Return [X, Y] of the center of cell containing provided text 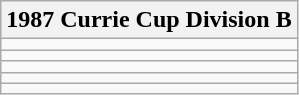
1987 Currie Cup Division B [149, 20]
